Search for the cell housing the specified text and yield its (X, Y) center coordinate. 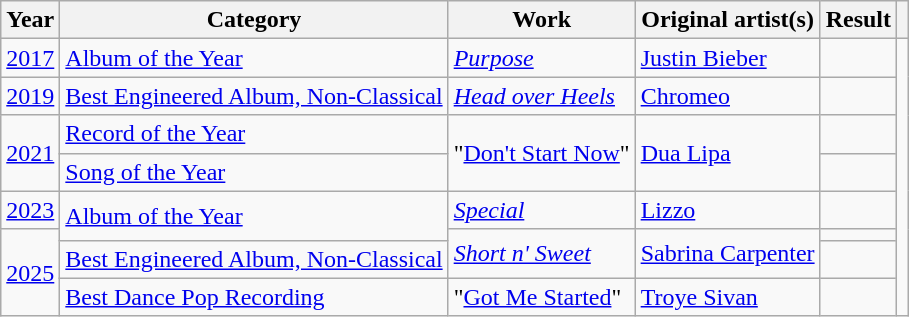
Sabrina Carpenter (728, 254)
Best Dance Pop Recording (254, 297)
"Got Me Started" (542, 297)
"Don't Start Now" (542, 153)
Justin Bieber (728, 58)
Original artist(s) (728, 20)
Head over Heels (542, 96)
2021 (30, 153)
Short n' Sweet (542, 254)
2023 (30, 210)
Record of the Year (254, 134)
Purpose (542, 58)
Result (858, 20)
2019 (30, 96)
Lizzo (728, 210)
Dua Lipa (728, 153)
2025 (30, 272)
Category (254, 20)
Year (30, 20)
Song of the Year (254, 172)
Special (542, 210)
2017 (30, 58)
Work (542, 20)
Chromeo (728, 96)
Troye Sivan (728, 297)
